Output the (X, Y) coordinate of the center of the cell containing the given text.  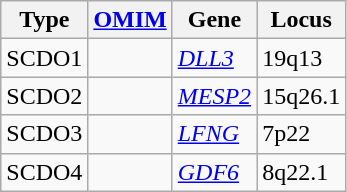
LFNG (214, 134)
SCDO1 (44, 58)
SCDO4 (44, 172)
Locus (302, 20)
OMIM (130, 20)
19q13 (302, 58)
Type (44, 20)
SCDO2 (44, 96)
15q26.1 (302, 96)
GDF6 (214, 172)
MESP2 (214, 96)
8q22.1 (302, 172)
7p22 (302, 134)
Gene (214, 20)
DLL3 (214, 58)
SCDO3 (44, 134)
